Extract the (x, y) coordinate from the center of the cell holding the provided text.  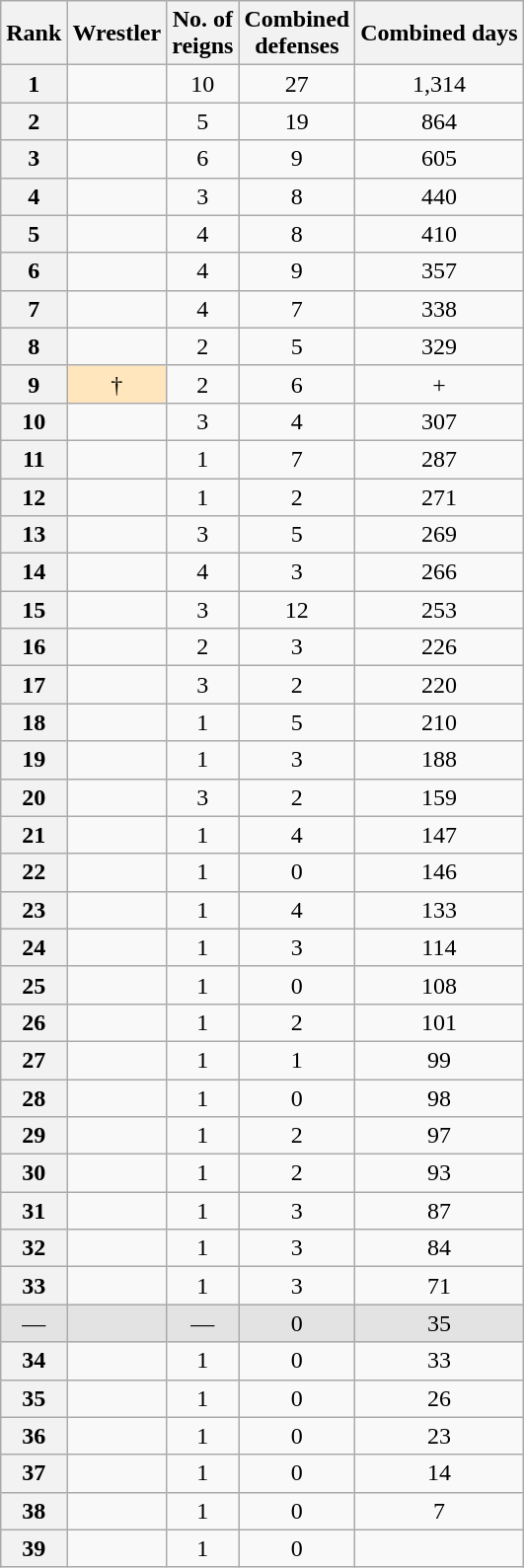
287 (439, 459)
210 (439, 722)
87 (439, 1211)
22 (34, 872)
13 (34, 535)
25 (34, 985)
32 (34, 1248)
17 (34, 685)
338 (439, 309)
440 (439, 196)
16 (34, 647)
Wrestler (116, 34)
24 (34, 947)
271 (439, 496)
147 (439, 835)
97 (439, 1136)
No. ofreigns (203, 34)
114 (439, 947)
133 (439, 910)
329 (439, 346)
+ (439, 384)
220 (439, 685)
98 (439, 1098)
357 (439, 271)
Rank (34, 34)
20 (34, 797)
71 (439, 1286)
36 (34, 1436)
101 (439, 1022)
Combined days (439, 34)
266 (439, 572)
21 (34, 835)
11 (34, 459)
226 (439, 647)
30 (34, 1173)
188 (439, 760)
99 (439, 1060)
410 (439, 234)
307 (439, 421)
93 (439, 1173)
29 (34, 1136)
18 (34, 722)
605 (439, 159)
15 (34, 610)
269 (439, 535)
146 (439, 872)
38 (34, 1511)
1,314 (439, 84)
31 (34, 1211)
Combined defenses (297, 34)
108 (439, 985)
84 (439, 1248)
† (116, 384)
28 (34, 1098)
864 (439, 121)
34 (34, 1361)
39 (34, 1548)
253 (439, 610)
159 (439, 797)
37 (34, 1473)
